Return [X, Y] of the center of cell containing provided text 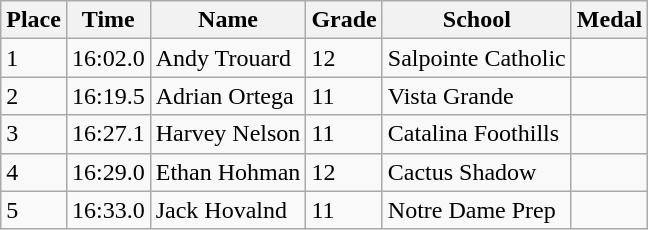
Salpointe Catholic [476, 58]
16:27.1 [108, 134]
Notre Dame Prep [476, 210]
Adrian Ortega [228, 96]
16:02.0 [108, 58]
School [476, 20]
5 [34, 210]
Medal [609, 20]
Name [228, 20]
Cactus Shadow [476, 172]
Harvey Nelson [228, 134]
1 [34, 58]
Ethan Hohman [228, 172]
Grade [344, 20]
4 [34, 172]
Catalina Foothills [476, 134]
16:33.0 [108, 210]
Place [34, 20]
2 [34, 96]
3 [34, 134]
Andy Trouard [228, 58]
Vista Grande [476, 96]
16:29.0 [108, 172]
Time [108, 20]
Jack Hovalnd [228, 210]
16:19.5 [108, 96]
